Pinpoint the cell where the given text exists, returning its [X, Y] midpoint coordinate. 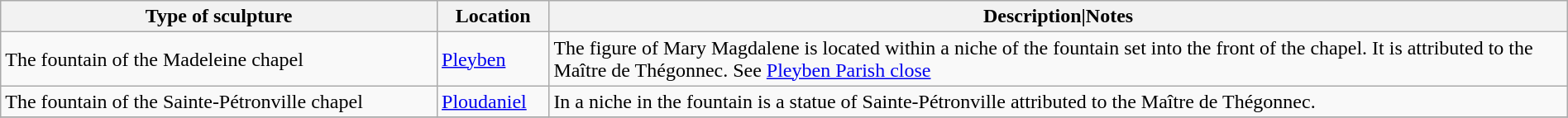
In a niche in the fountain is a statue of Sainte-Pétronville attributed to the Maître de Thégonnec. [1059, 101]
The fountain of the Sainte-Pétronville chapel [219, 101]
Description|Notes [1059, 17]
Ploudaniel [493, 101]
The fountain of the Madeleine chapel [219, 59]
Type of sculpture [219, 17]
Pleyben [493, 59]
Location [493, 17]
